Return the [X, Y] coordinate for the center point of the cell that contains the specified text.  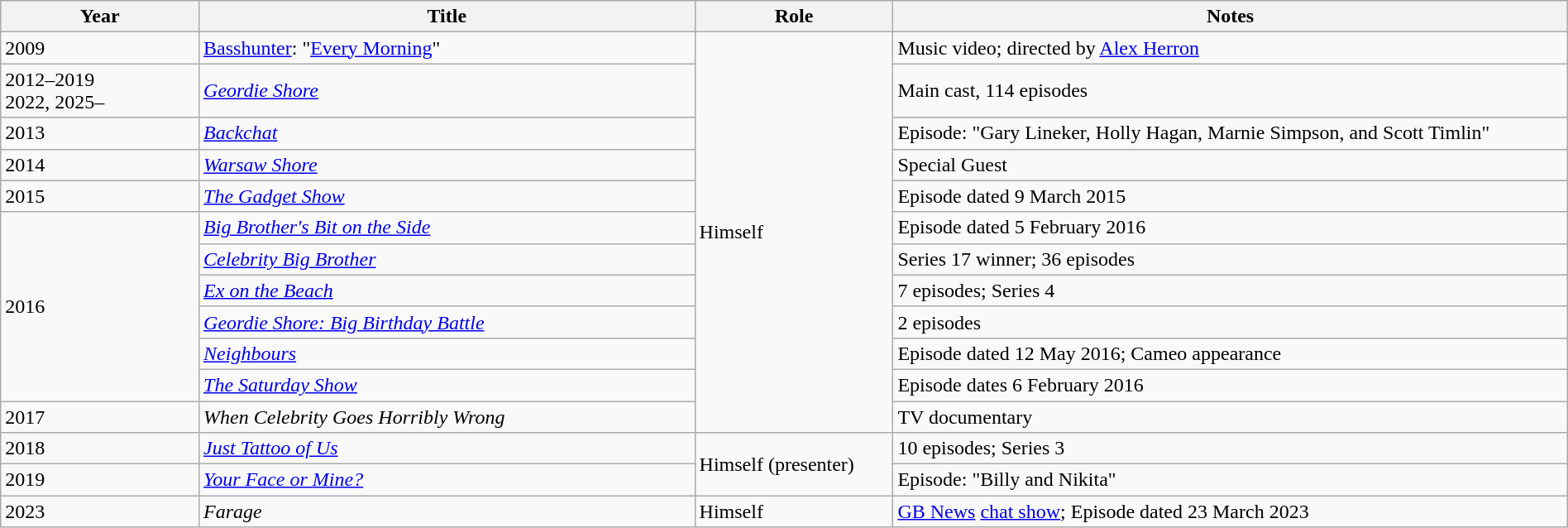
7 episodes; Series 4 [1231, 290]
Year [100, 17]
2 episodes [1231, 322]
Geordie Shore: Big Birthday Battle [447, 322]
2013 [100, 133]
2014 [100, 165]
When Celebrity Goes Horribly Wrong [447, 416]
The Gadget Show [447, 196]
Episode dates 6 February 2016 [1231, 385]
2016 [100, 306]
Neighbours [447, 353]
Backchat [447, 133]
2015 [100, 196]
The Saturday Show [447, 385]
2018 [100, 449]
Episode dated 9 March 2015 [1231, 196]
Geordie Shore [447, 91]
Special Guest [1231, 165]
Celebrity Big Brother [447, 259]
Title [447, 17]
2023 [100, 511]
2019 [100, 480]
Episode: "Billy and Nikita" [1231, 480]
Himself (presenter) [794, 464]
Big Brother's Bit on the Side [447, 228]
Warsaw Shore [447, 165]
Basshunter: "Every Morning" [447, 48]
2009 [100, 48]
10 episodes; Series 3 [1231, 449]
Your Face or Mine? [447, 480]
Farage [447, 511]
Ex on the Beach [447, 290]
Episode dated 5 February 2016 [1231, 228]
Notes [1231, 17]
2017 [100, 416]
Series 17 winner; 36 episodes [1231, 259]
Music video; directed by Alex Herron [1231, 48]
Just Tattoo of Us [447, 449]
GB News chat show; Episode dated 23 March 2023 [1231, 511]
TV documentary [1231, 416]
Main cast, 114 episodes [1231, 91]
Episode: "Gary Lineker, Holly Hagan, Marnie Simpson, and Scott Timlin" [1231, 133]
Episode dated 12 May 2016; Cameo appearance [1231, 353]
Role [794, 17]
2012–20192022, 2025– [100, 91]
